Return the [X, Y] coordinate for the center point of the cell that contains the specified text.  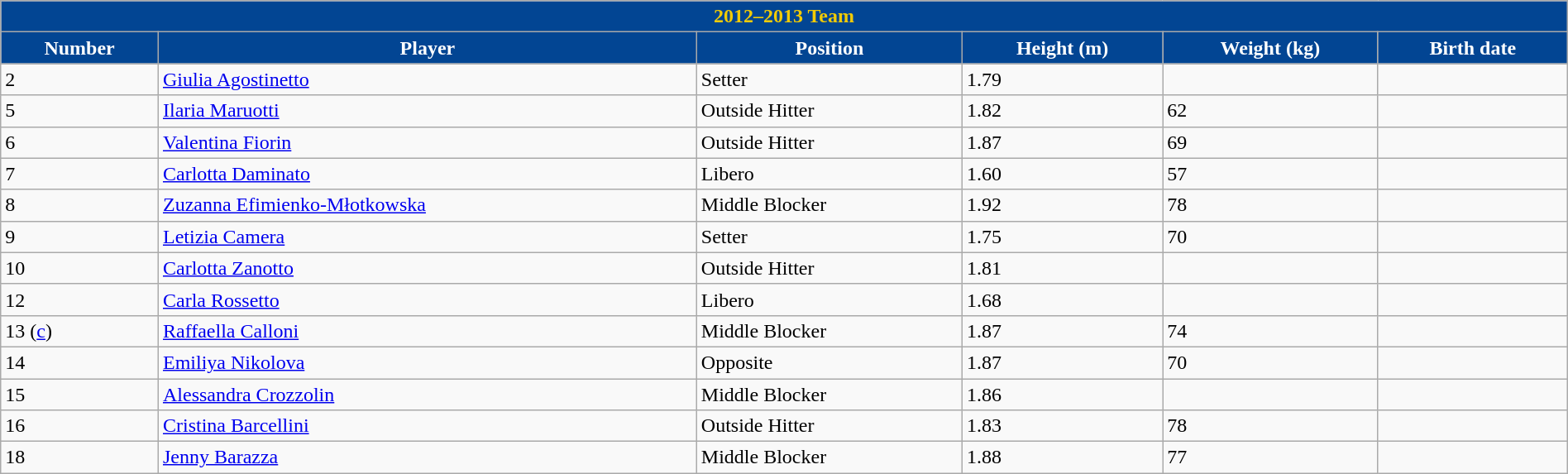
13 (c) [79, 331]
Alessandra Crozzolin [427, 395]
Number [79, 48]
77 [1270, 457]
6 [79, 142]
1.92 [1063, 205]
9 [79, 237]
Position [829, 48]
18 [79, 457]
5 [79, 111]
Jenny Barazza [427, 457]
1.68 [1063, 299]
1.86 [1063, 395]
Letizia Camera [427, 237]
16 [79, 426]
Weight (kg) [1270, 48]
12 [79, 299]
57 [1270, 174]
Carla Rossetto [427, 299]
Opposite [829, 362]
Carlotta Zanotto [427, 268]
7 [79, 174]
1.88 [1063, 457]
Carlotta Daminato [427, 174]
10 [79, 268]
Raffaella Calloni [427, 331]
62 [1270, 111]
Ilaria Maruotti [427, 111]
74 [1270, 331]
2012–2013 Team [784, 17]
1.79 [1063, 79]
1.83 [1063, 426]
Cristina Barcellini [427, 426]
1.81 [1063, 268]
Height (m) [1063, 48]
Player [427, 48]
1.75 [1063, 237]
69 [1270, 142]
Valentina Fiorin [427, 142]
14 [79, 362]
2 [79, 79]
Birth date [1472, 48]
Giulia Agostinetto [427, 79]
1.82 [1063, 111]
15 [79, 395]
Zuzanna Efimienko-Młotkowska [427, 205]
Emiliya Nikolova [427, 362]
1.60 [1063, 174]
8 [79, 205]
